Find where the given text appears and provide that cell's center as [x, y] coordinate. 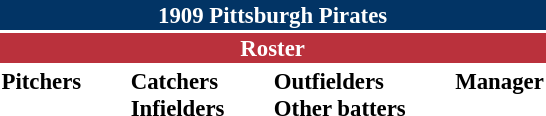
Roster [272, 48]
1909 Pittsburgh Pirates [272, 15]
